Return [X, Y] of the center of cell containing provided text 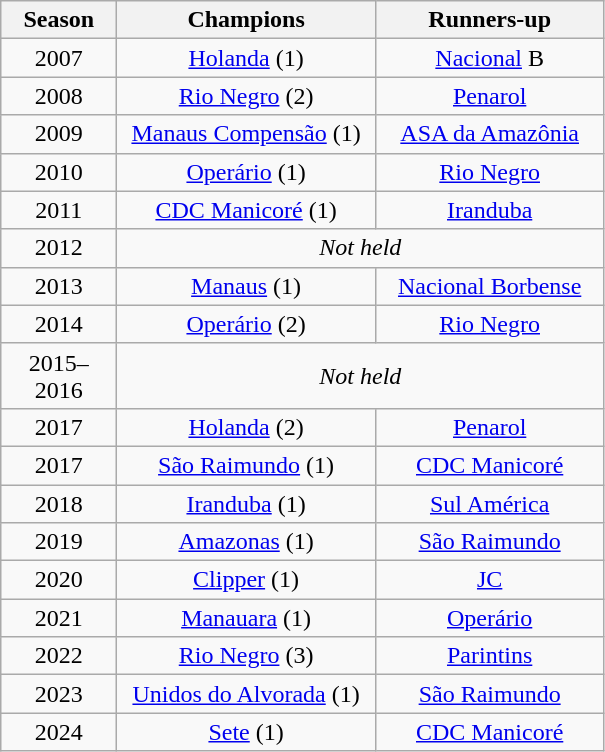
Amazonas (1) [246, 542]
Rio Negro (2) [246, 96]
Unidos do Alvorada (1) [246, 694]
Manaus (1) [246, 286]
Holanda (2) [246, 427]
Operário (1) [246, 172]
2024 [59, 732]
2010 [59, 172]
2011 [59, 210]
Champions [246, 20]
Sete (1) [246, 732]
Operário (2) [246, 324]
Manauara (1) [246, 618]
Holanda (1) [246, 58]
Manaus Compensão (1) [246, 134]
2015–2016 [59, 376]
2007 [59, 58]
Operário [490, 618]
Nacional B [490, 58]
Parintins [490, 656]
2022 [59, 656]
2019 [59, 542]
Iranduba (1) [246, 503]
Iranduba [490, 210]
Rio Negro (3) [246, 656]
São Raimundo (1) [246, 465]
2021 [59, 618]
2013 [59, 286]
2020 [59, 580]
JC [490, 580]
CDC Manicoré (1) [246, 210]
Clipper (1) [246, 580]
2018 [59, 503]
ASA da Amazônia [490, 134]
Nacional Borbense [490, 286]
2014 [59, 324]
Runners-up [490, 20]
2023 [59, 694]
2008 [59, 96]
2009 [59, 134]
Season [59, 20]
2012 [59, 248]
Sul América [490, 503]
